Find where the given text appears and provide that cell's center as (x, y) coordinate. 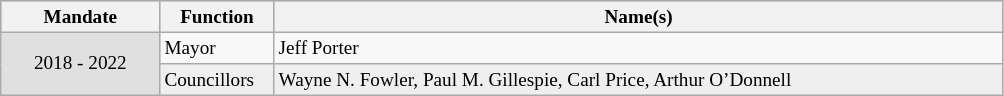
Name(s) (638, 17)
2018 - 2022 (80, 64)
Mayor (217, 48)
Councillors (217, 80)
Mandate (80, 17)
Function (217, 17)
Jeff Porter (638, 48)
Wayne N. Fowler, Paul M. Gillespie, Carl Price, Arthur O’Donnell (638, 80)
